Output the (X, Y) coordinate of the center of the cell containing the given text.  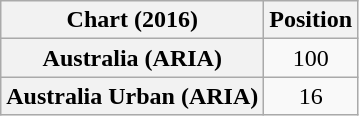
Australia Urban (ARIA) (132, 96)
Chart (2016) (132, 20)
Position (311, 20)
16 (311, 96)
Australia (ARIA) (132, 58)
100 (311, 58)
